Provide the (X, Y) coordinate of the cell's center where the given text is located.  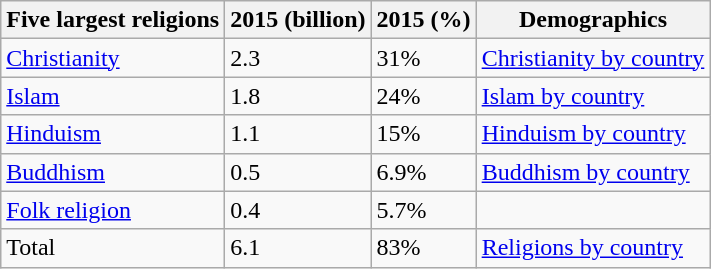
1.8 (298, 96)
Islam by country (593, 96)
31% (424, 58)
2015 (billion) (298, 20)
Total (113, 248)
2.3 (298, 58)
Christianity by country (593, 58)
Religions by country (593, 248)
Islam (113, 96)
Buddhism (113, 172)
Christianity (113, 58)
Hinduism by country (593, 134)
5.7% (424, 210)
0.5 (298, 172)
2015 (%) (424, 20)
1.1 (298, 134)
6.1 (298, 248)
Buddhism by country (593, 172)
83% (424, 248)
Hinduism (113, 134)
15% (424, 134)
Folk religion (113, 210)
Five largest religions (113, 20)
24% (424, 96)
Demographics (593, 20)
0.4 (298, 210)
6.9% (424, 172)
